For the text-containing cell, return its midpoint in (x, y) coordinate format. 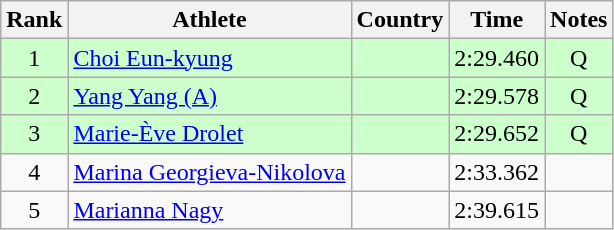
Athlete (210, 20)
Yang Yang (A) (210, 96)
Rank (34, 20)
Choi Eun-kyung (210, 58)
Marie-Ève Drolet (210, 134)
Time (497, 20)
Country (400, 20)
Marianna Nagy (210, 210)
1 (34, 58)
2:29.578 (497, 96)
4 (34, 172)
2 (34, 96)
2:39.615 (497, 210)
2:29.460 (497, 58)
2:29.652 (497, 134)
3 (34, 134)
Marina Georgieva-Nikolova (210, 172)
5 (34, 210)
2:33.362 (497, 172)
Notes (579, 20)
